For the text-containing cell, return its midpoint in (x, y) coordinate format. 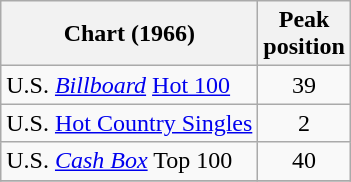
40 (304, 161)
39 (304, 85)
U.S. Hot Country Singles (130, 123)
Chart (1966) (130, 34)
U.S. Cash Box Top 100 (130, 161)
2 (304, 123)
U.S. Billboard Hot 100 (130, 85)
Peakposition (304, 34)
